Locate the cell with the specified text and output its (x, y) center coordinate. 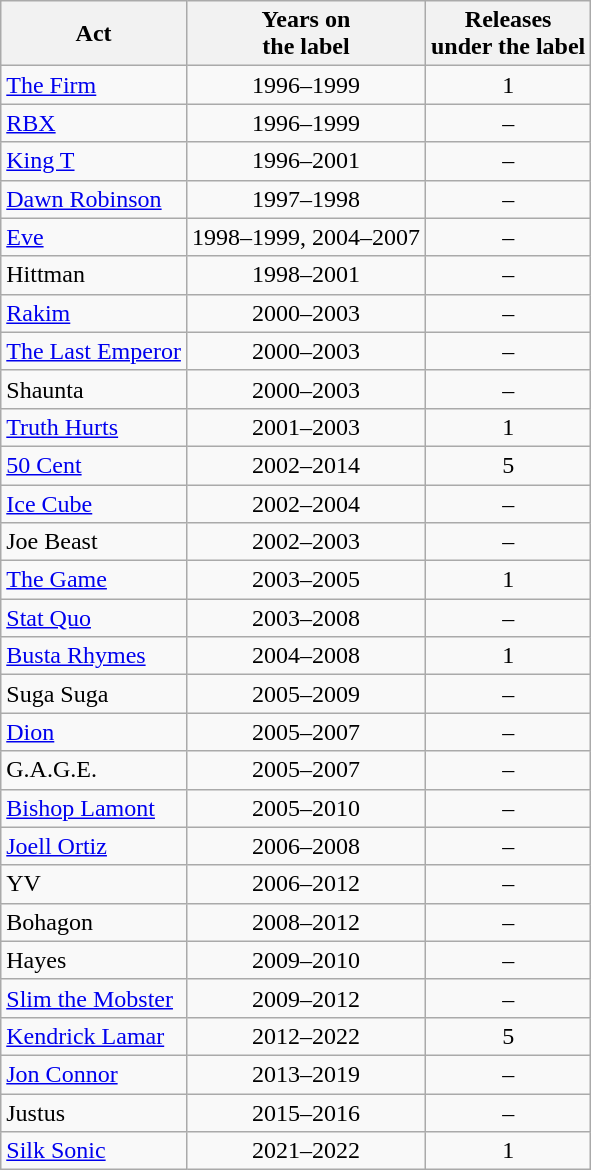
The Game (94, 580)
Jon Connor (94, 1074)
Busta Rhymes (94, 656)
Years onthe label (306, 34)
2015–2016 (306, 1113)
Rakim (94, 313)
2002–2004 (306, 503)
Kendrick Lamar (94, 1036)
Joe Beast (94, 542)
2002–2014 (306, 465)
YV (94, 884)
2001–2003 (306, 427)
Hayes (94, 960)
King T (94, 161)
2006–2012 (306, 884)
2012–2022 (306, 1036)
Dion (94, 732)
1998–1999, 2004–2007 (306, 237)
2009–2012 (306, 998)
2013–2019 (306, 1074)
2005–2009 (306, 694)
The Last Emperor (94, 351)
Bishop Lamont (94, 808)
RBX (94, 123)
Eve (94, 237)
Hittman (94, 275)
Stat Quo (94, 618)
Ice Cube (94, 503)
The Firm (94, 85)
Suga Suga (94, 694)
Truth Hurts (94, 427)
Releasesunder the label (508, 34)
2003–2005 (306, 580)
Justus (94, 1113)
G.A.G.E. (94, 770)
1996–2001 (306, 161)
Joell Ortiz (94, 846)
Silk Sonic (94, 1151)
Act (94, 34)
Slim the Mobster (94, 998)
2003–2008 (306, 618)
2021–2022 (306, 1151)
50 Cent (94, 465)
2008–2012 (306, 922)
1997–1998 (306, 199)
2005–2010 (306, 808)
2004–2008 (306, 656)
2002–2003 (306, 542)
2006–2008 (306, 846)
1998–2001 (306, 275)
Bohagon (94, 922)
2009–2010 (306, 960)
Shaunta (94, 389)
Dawn Robinson (94, 199)
